From the cell containing the given text, extract its center point as [x, y] coordinate. 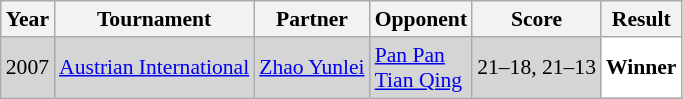
Opponent [422, 19]
Partner [312, 19]
Austrian International [154, 68]
Zhao Yunlei [312, 68]
Score [536, 19]
Winner [642, 68]
Year [28, 19]
Pan Pan Tian Qing [422, 68]
21–18, 21–13 [536, 68]
Result [642, 19]
Tournament [154, 19]
2007 [28, 68]
